Extract the (X, Y) coordinate from the center of the cell holding the provided text.  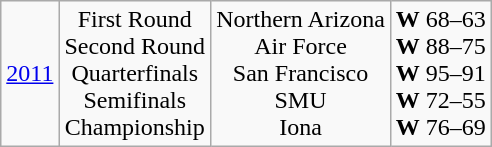
2011 (30, 74)
W 68–63W 88–75W 95–91W 72–55W 76–69 (440, 74)
Northern ArizonaAir ForceSan FranciscoSMUIona (301, 74)
First RoundSecond RoundQuarterfinalsSemifinalsChampionship (135, 74)
